Scan for the cell matching the given text and deliver its (x, y) coordinate at center. 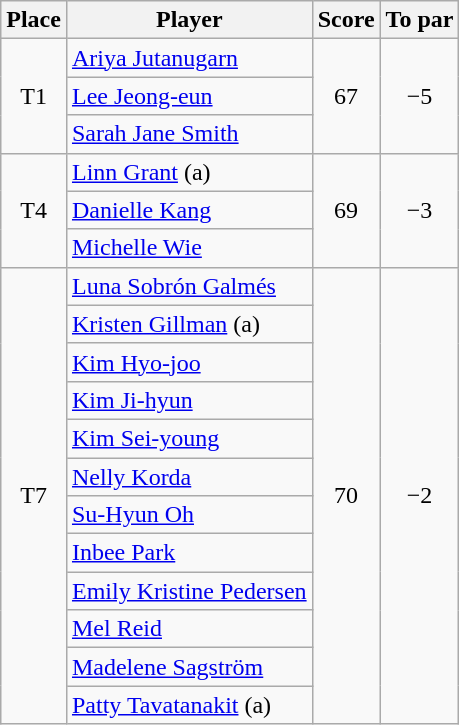
Sarah Jane Smith (189, 134)
Madelene Sagström (189, 667)
T7 (34, 496)
−3 (420, 210)
Player (189, 20)
Ariya Jutanugarn (189, 58)
Place (34, 20)
67 (346, 96)
T1 (34, 96)
Lee Jeong-eun (189, 96)
−2 (420, 496)
T4 (34, 210)
Nelly Korda (189, 477)
70 (346, 496)
69 (346, 210)
Kim Sei-young (189, 438)
Kim Hyo-joo (189, 362)
Inbee Park (189, 553)
Su-Hyun Oh (189, 515)
Michelle Wie (189, 248)
Kristen Gillman (a) (189, 324)
−5 (420, 96)
Luna Sobrón Galmés (189, 286)
Danielle Kang (189, 210)
To par (420, 20)
Patty Tavatanakit (a) (189, 705)
Emily Kristine Pedersen (189, 591)
Kim Ji-hyun (189, 400)
Linn Grant (a) (189, 172)
Mel Reid (189, 629)
Score (346, 20)
